For the text-containing cell, return its midpoint in (x, y) coordinate format. 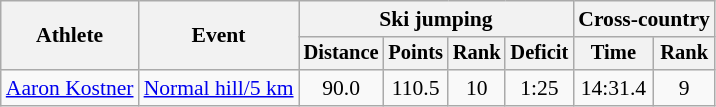
Athlete (70, 36)
14:31.4 (613, 88)
90.0 (342, 88)
10 (477, 88)
Cross-country (644, 19)
Event (219, 36)
Ski jumping (436, 19)
9 (684, 88)
Points (415, 54)
110.5 (415, 88)
Deficit (539, 54)
Distance (342, 54)
Normal hill/5 km (219, 88)
1:25 (539, 88)
Aaron Kostner (70, 88)
Time (613, 54)
